Search for the cell housing the specified text and yield its [X, Y] center coordinate. 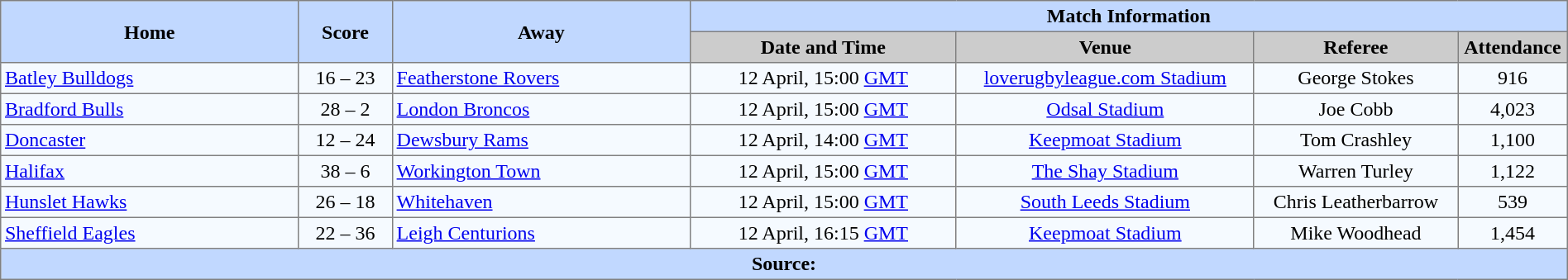
28 – 2 [346, 109]
Featherstone Rovers [541, 78]
12 April, 16:15 GMT [823, 233]
Source: [784, 264]
26 – 18 [346, 202]
Match Information [1128, 17]
South Leeds Stadium [1105, 202]
Bradford Bulls [150, 109]
Score [346, 31]
Attendance [1513, 47]
The Shay Stadium [1105, 171]
Joe Cobb [1355, 109]
Whitehaven [541, 202]
1,454 [1513, 233]
12 – 24 [346, 140]
539 [1513, 202]
Home [150, 31]
4,023 [1513, 109]
Hunslet Hawks [150, 202]
Away [541, 31]
1,122 [1513, 171]
Warren Turley [1355, 171]
Dewsbury Rams [541, 140]
George Stokes [1355, 78]
22 – 36 [346, 233]
1,100 [1513, 140]
Leigh Centurions [541, 233]
916 [1513, 78]
Workington Town [541, 171]
Doncaster [150, 140]
loverugbyleague.com Stadium [1105, 78]
Mike Woodhead [1355, 233]
Batley Bulldogs [150, 78]
Sheffield Eagles [150, 233]
12 April, 14:00 GMT [823, 140]
Referee [1355, 47]
16 – 23 [346, 78]
Halifax [150, 171]
38 – 6 [346, 171]
Odsal Stadium [1105, 109]
Tom Crashley [1355, 140]
Date and Time [823, 47]
London Broncos [541, 109]
Venue [1105, 47]
Chris Leatherbarrow [1355, 202]
